Provide the (X, Y) coordinate of the cell's center where the given text is located.  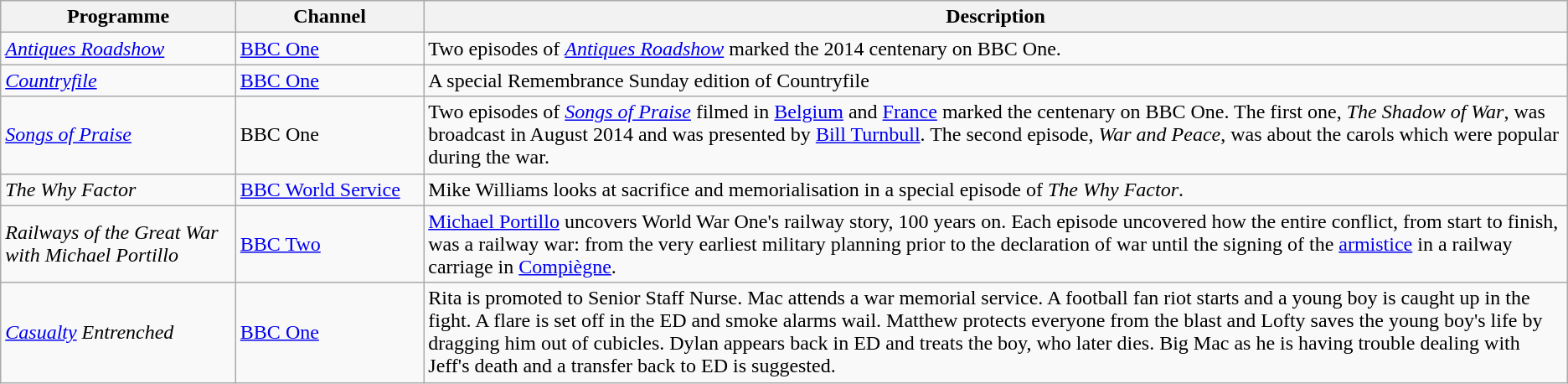
Mike Williams looks at sacrifice and memorialisation in a special episode of The Why Factor. (995, 189)
BBC Two (329, 244)
Channel (329, 17)
A special Remembrance Sunday edition of Countryfile (995, 80)
Description (995, 17)
Programme (119, 17)
Two episodes of Antiques Roadshow marked the 2014 centenary on BBC One. (995, 49)
Antiques Roadshow (119, 49)
The Why Factor (119, 189)
Countryfile (119, 80)
Songs of Praise (119, 135)
BBC World Service (329, 189)
Casualty Entrenched (119, 332)
Railways of the Great War with Michael Portillo (119, 244)
